Output the (X, Y) coordinate of the center of the cell containing the given text.  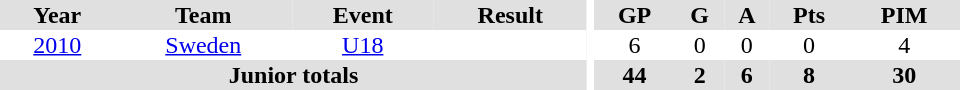
Event (363, 15)
Sweden (204, 45)
Team (204, 15)
Pts (810, 15)
A (747, 15)
Result (511, 15)
U18 (363, 45)
Year (58, 15)
30 (904, 75)
44 (635, 75)
Junior totals (294, 75)
GP (635, 15)
PIM (904, 15)
G (700, 15)
8 (810, 75)
2 (700, 75)
2010 (58, 45)
4 (904, 45)
